Find where the given text appears and provide that cell's center as (x, y) coordinate. 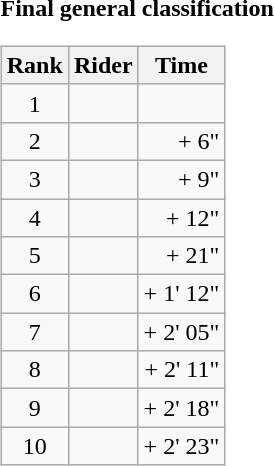
+ 12" (182, 217)
+ 2' 05" (182, 332)
6 (34, 294)
+ 2' 18" (182, 408)
5 (34, 256)
4 (34, 217)
1 (34, 103)
Rider (103, 65)
+ 9" (182, 179)
3 (34, 179)
7 (34, 332)
+ 6" (182, 141)
+ 1' 12" (182, 294)
+ 2' 11" (182, 370)
+ 2' 23" (182, 446)
Rank (34, 65)
Time (182, 65)
10 (34, 446)
8 (34, 370)
+ 21" (182, 256)
9 (34, 408)
2 (34, 141)
